Provide the (X, Y) coordinate of the cell's center where the given text is located.  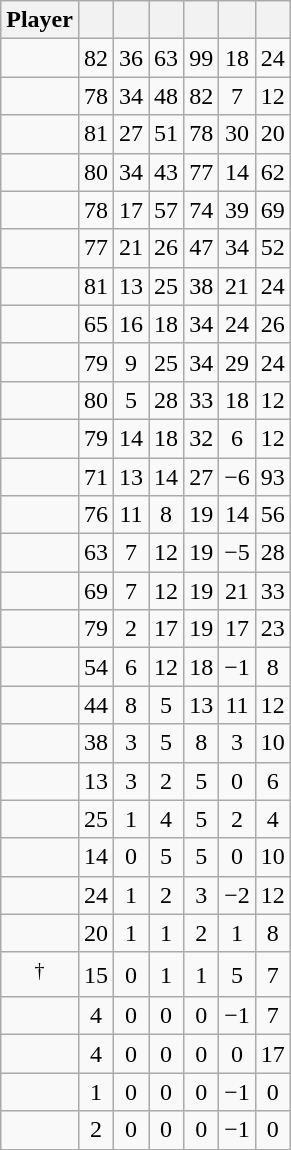
30 (238, 134)
93 (272, 477)
76 (96, 515)
36 (132, 58)
−2 (238, 895)
62 (272, 172)
51 (166, 134)
Player (40, 20)
99 (202, 58)
65 (96, 324)
47 (202, 248)
57 (166, 210)
23 (272, 629)
39 (238, 210)
16 (132, 324)
44 (96, 705)
15 (96, 974)
43 (166, 172)
71 (96, 477)
† (40, 974)
−5 (238, 553)
−6 (238, 477)
32 (202, 438)
56 (272, 515)
29 (238, 362)
48 (166, 96)
52 (272, 248)
9 (132, 362)
54 (96, 667)
74 (202, 210)
